Detect which cell encompasses the target text, then output its [X, Y] center coordinate. 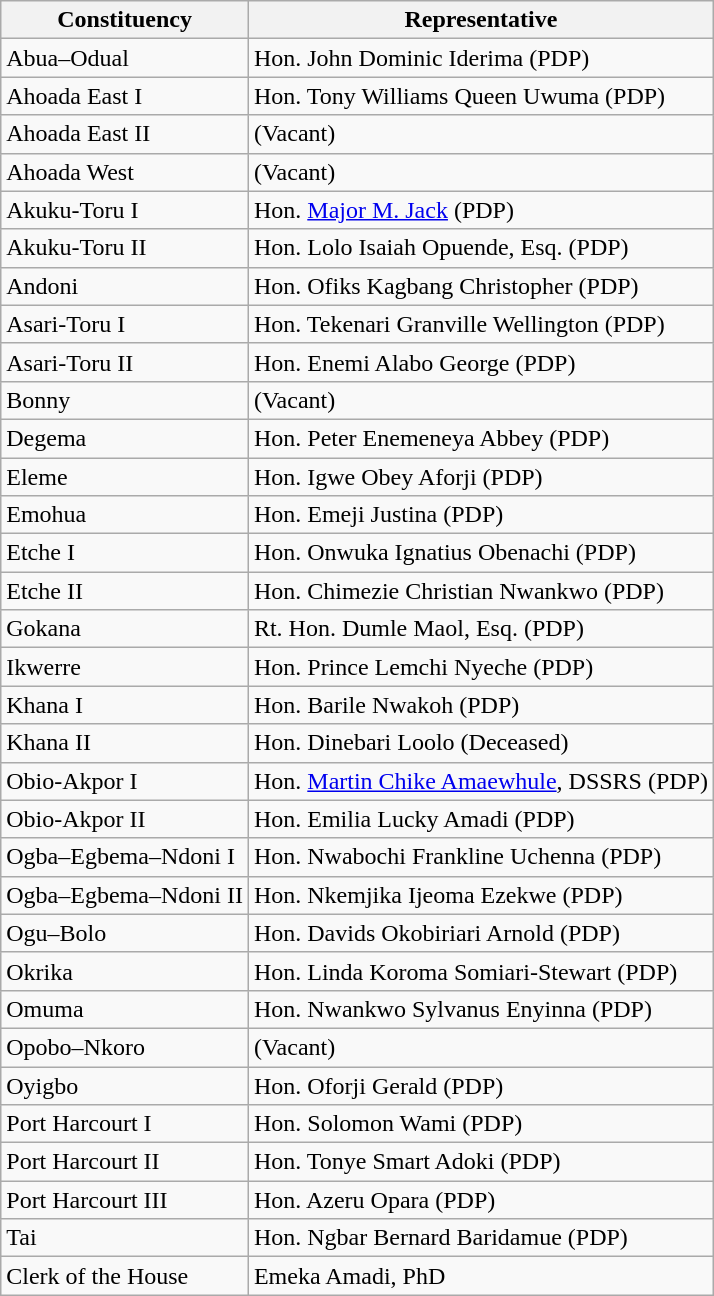
Hon. Prince Lemchi Nyeche (PDP) [480, 667]
Hon. Tekenari Granville Wellington (PDP) [480, 324]
Ogba–Egbema–Ndoni II [125, 895]
Hon. Nkemjika Ijeoma Ezekwe (PDP) [480, 895]
Khana II [125, 743]
Hon. Nwabochi Frankline Uchenna (PDP) [480, 857]
Hon. John Dominic Iderima (PDP) [480, 58]
Hon. Tonye Smart Adoki (PDP) [480, 1162]
Obio-Akpor II [125, 819]
Tai [125, 1238]
Ahoada East II [125, 134]
Port Harcourt III [125, 1200]
Obio-Akpor I [125, 781]
Hon. Major M. Jack (PDP) [480, 210]
Ikwerre [125, 667]
Ahoada East I [125, 96]
Hon. Igwe Obey Aforji (PDP) [480, 477]
Hon. Peter Enemeneya Abbey (PDP) [480, 438]
Hon. Azeru Opara (PDP) [480, 1200]
Omuma [125, 1009]
Etche I [125, 553]
Hon. Barile Nwakoh (PDP) [480, 705]
Hon. Ofiks Kagbang Christopher (PDP) [480, 286]
Hon. Enemi Alabo George (PDP) [480, 362]
Hon. Ngbar Bernard Baridamue (PDP) [480, 1238]
Abua–Odual [125, 58]
Hon. Martin Chike Amaewhule, DSSRS (PDP) [480, 781]
Asari-Toru I [125, 324]
Bonny [125, 400]
Hon. Emeji Justina (PDP) [480, 515]
Hon. Solomon Wami (PDP) [480, 1124]
Hon. Nwankwo Sylvanus Enyinna (PDP) [480, 1009]
Ogba–Egbema–Ndoni I [125, 857]
Etche II [125, 591]
Okrika [125, 971]
Hon. Tony Williams Queen Uwuma (PDP) [480, 96]
Degema [125, 438]
Hon. Davids Okobiriari Arnold (PDP) [480, 933]
Opobo–Nkoro [125, 1047]
Ogu–Bolo [125, 933]
Hon. Lolo Isaiah Opuende, Esq. (PDP) [480, 248]
Constituency [125, 20]
Port Harcourt I [125, 1124]
Port Harcourt II [125, 1162]
Andoni [125, 286]
Khana I [125, 705]
Gokana [125, 629]
Hon. Dinebari Loolo (Deceased) [480, 743]
Ahoada West [125, 172]
Oyigbo [125, 1085]
Clerk of the House [125, 1276]
Akuku-Toru I [125, 210]
Hon. Linda Koroma Somiari-Stewart (PDP) [480, 971]
Hon. Onwuka Ignatius Obenachi (PDP) [480, 553]
Asari-Toru II [125, 362]
Representative [480, 20]
Eleme [125, 477]
Emeka Amadi, PhD [480, 1276]
Hon. Emilia Lucky Amadi (PDP) [480, 819]
Rt. Hon. Dumle Maol, Esq. (PDP) [480, 629]
Hon. Chimezie Christian Nwankwo (PDP) [480, 591]
Akuku-Toru II [125, 248]
Hon. Oforji Gerald (PDP) [480, 1085]
Emohua [125, 515]
